Search for the cell housing the specified text and yield its (x, y) center coordinate. 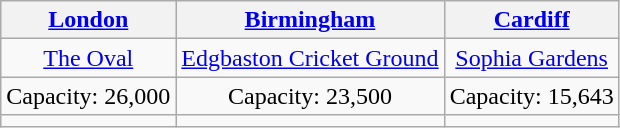
Capacity: 26,000 (88, 96)
London (88, 20)
Edgbaston Cricket Ground (310, 58)
Capacity: 15,643 (532, 96)
Sophia Gardens (532, 58)
Capacity: 23,500 (310, 96)
Cardiff (532, 20)
The Oval (88, 58)
Birmingham (310, 20)
